Locate the cell with the specified text and output its (X, Y) center coordinate. 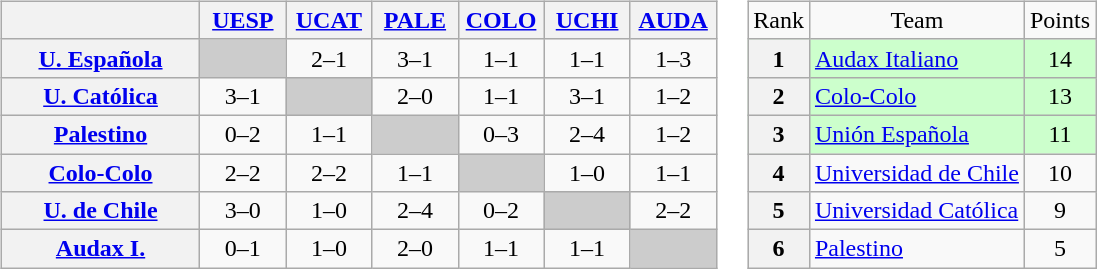
1 (779, 58)
COLO (501, 20)
UCAT (329, 20)
AUDA (673, 20)
2 (779, 96)
Rank (779, 20)
PALE (415, 20)
13 (1060, 96)
0–1 (243, 249)
U. Católica (100, 96)
U. Española (100, 58)
3–0 (243, 211)
4 (779, 173)
11 (1060, 134)
0–3 (501, 134)
Universidad de Chile (916, 173)
14 (1060, 58)
UCHI (587, 20)
Points (1060, 20)
3 (779, 134)
10 (1060, 173)
9 (1060, 211)
Universidad Católica (916, 211)
Audax Italiano (916, 58)
U. de Chile (100, 211)
UESP (243, 20)
1–3 (673, 58)
2–1 (329, 58)
Audax I. (100, 249)
Team (916, 20)
Unión Española (916, 134)
6 (779, 249)
